Provide the (X, Y) coordinate of the cell's center where the given text is located.  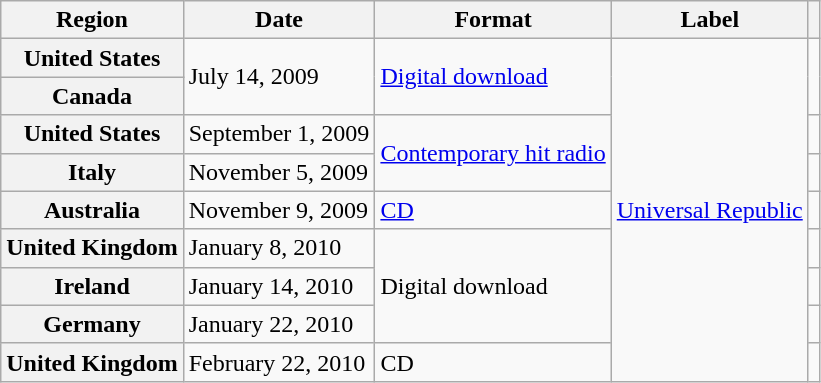
February 22, 2010 (279, 362)
September 1, 2009 (279, 134)
Italy (92, 172)
Date (279, 20)
Label (710, 20)
Ireland (92, 286)
November 5, 2009 (279, 172)
Australia (92, 210)
Format (493, 20)
Germany (92, 324)
Canada (92, 96)
January 14, 2010 (279, 286)
January 22, 2010 (279, 324)
January 8, 2010 (279, 248)
Universal Republic (710, 210)
Region (92, 20)
Contemporary hit radio (493, 153)
November 9, 2009 (279, 210)
July 14, 2009 (279, 77)
